Determine the [X, Y] coordinate at the center of the cell enclosing the given text.  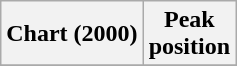
Chart (2000) [72, 34]
Peakposition [189, 34]
